Search for the cell housing the specified text and yield its (x, y) center coordinate. 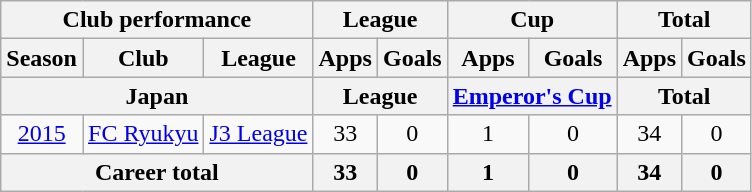
Club (142, 58)
Japan (157, 96)
J3 League (258, 134)
Emperor's Cup (532, 96)
Cup (532, 20)
Career total (157, 172)
FC Ryukyu (142, 134)
Club performance (157, 20)
Season (42, 58)
2015 (42, 134)
